Return the (x, y) coordinate for the center point of the cell that contains the specified text.  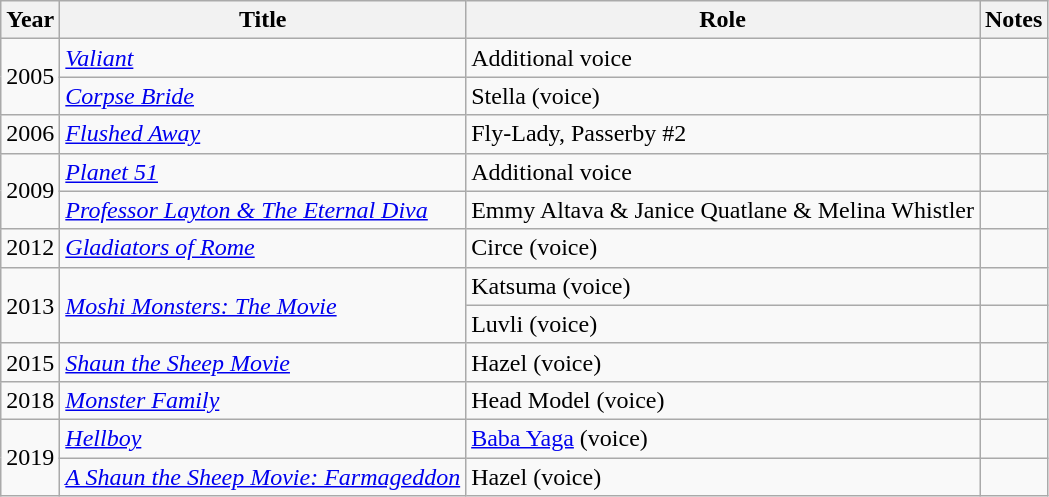
Corpse Bride (263, 96)
Planet 51 (263, 172)
A Shaun the Sheep Movie: Farmageddon (263, 477)
2012 (30, 248)
2013 (30, 305)
Professor Layton & The Eternal Diva (263, 210)
Role (723, 20)
Head Model (voice) (723, 400)
Year (30, 20)
Title (263, 20)
2015 (30, 362)
Katsuma (voice) (723, 286)
Flushed Away (263, 134)
Valiant (263, 58)
2006 (30, 134)
Monster Family (263, 400)
Shaun the Sheep Movie (263, 362)
2009 (30, 191)
Fly-Lady, Passerby #2 (723, 134)
Circe (voice) (723, 248)
Gladiators of Rome (263, 248)
Stella (voice) (723, 96)
2019 (30, 457)
Baba Yaga (voice) (723, 438)
2018 (30, 400)
Moshi Monsters: The Movie (263, 305)
2005 (30, 77)
Emmy Altava & Janice Quatlane & Melina Whistler (723, 210)
Luvli (voice) (723, 324)
Notes (1014, 20)
Hellboy (263, 438)
